From the cell containing the given text, extract its center point as (x, y) coordinate. 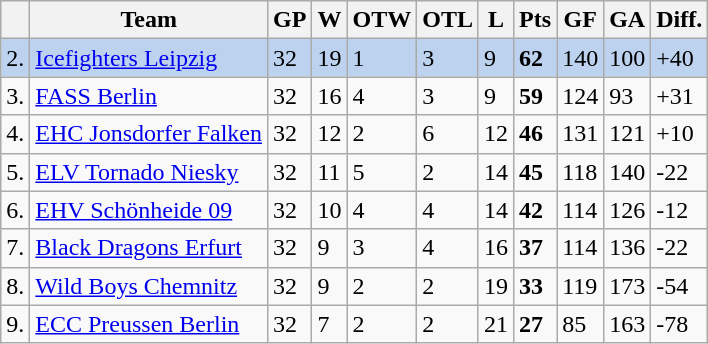
121 (628, 134)
62 (536, 58)
6 (448, 134)
Team (149, 20)
42 (536, 210)
7. (16, 248)
ECC Preussen Berlin (149, 324)
131 (580, 134)
+40 (680, 58)
11 (330, 172)
163 (628, 324)
3. (16, 96)
-54 (680, 286)
-12 (680, 210)
10 (330, 210)
37 (536, 248)
EHC Jonsdorfer Falken (149, 134)
GA (628, 20)
5. (16, 172)
OTW (382, 20)
100 (628, 58)
2. (16, 58)
33 (536, 286)
ELV Tornado Niesky (149, 172)
GP (290, 20)
118 (580, 172)
EHV Schönheide 09 (149, 210)
5 (382, 172)
119 (580, 286)
7 (330, 324)
126 (628, 210)
GF (580, 20)
-78 (680, 324)
46 (536, 134)
Diff. (680, 20)
124 (580, 96)
45 (536, 172)
93 (628, 96)
9. (16, 324)
59 (536, 96)
4. (16, 134)
136 (628, 248)
85 (580, 324)
Pts (536, 20)
Black Dragons Erfurt (149, 248)
OTL (448, 20)
8. (16, 286)
Icefighters Leipzig (149, 58)
+10 (680, 134)
27 (536, 324)
L (496, 20)
21 (496, 324)
W (330, 20)
173 (628, 286)
FASS Berlin (149, 96)
6. (16, 210)
1 (382, 58)
+31 (680, 96)
Wild Boys Chemnitz (149, 286)
